Detect which cell encompasses the target text, then output its (x, y) center coordinate. 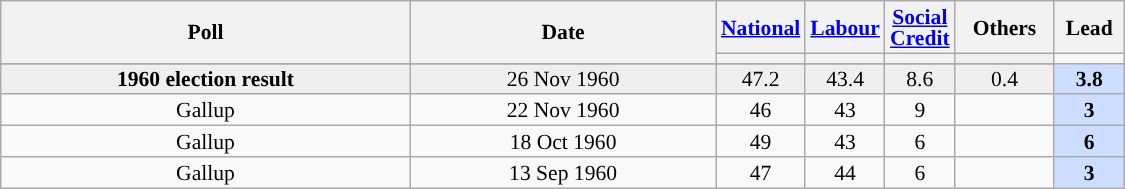
National (760, 27)
49 (760, 142)
18 Oct 1960 (563, 142)
Poll (206, 32)
Date (563, 32)
47.2 (760, 78)
43.4 (845, 78)
Lead (1089, 27)
8.6 (920, 78)
22 Nov 1960 (563, 110)
Social Credit (920, 27)
9 (920, 110)
46 (760, 110)
26 Nov 1960 (563, 78)
Labour (845, 27)
Others (1005, 27)
0.4 (1005, 78)
44 (845, 172)
1960 election result (206, 78)
47 (760, 172)
13 Sep 1960 (563, 172)
3.8 (1089, 78)
